Identify which cell holds the provided text, then report its [X, Y] central coordinate. 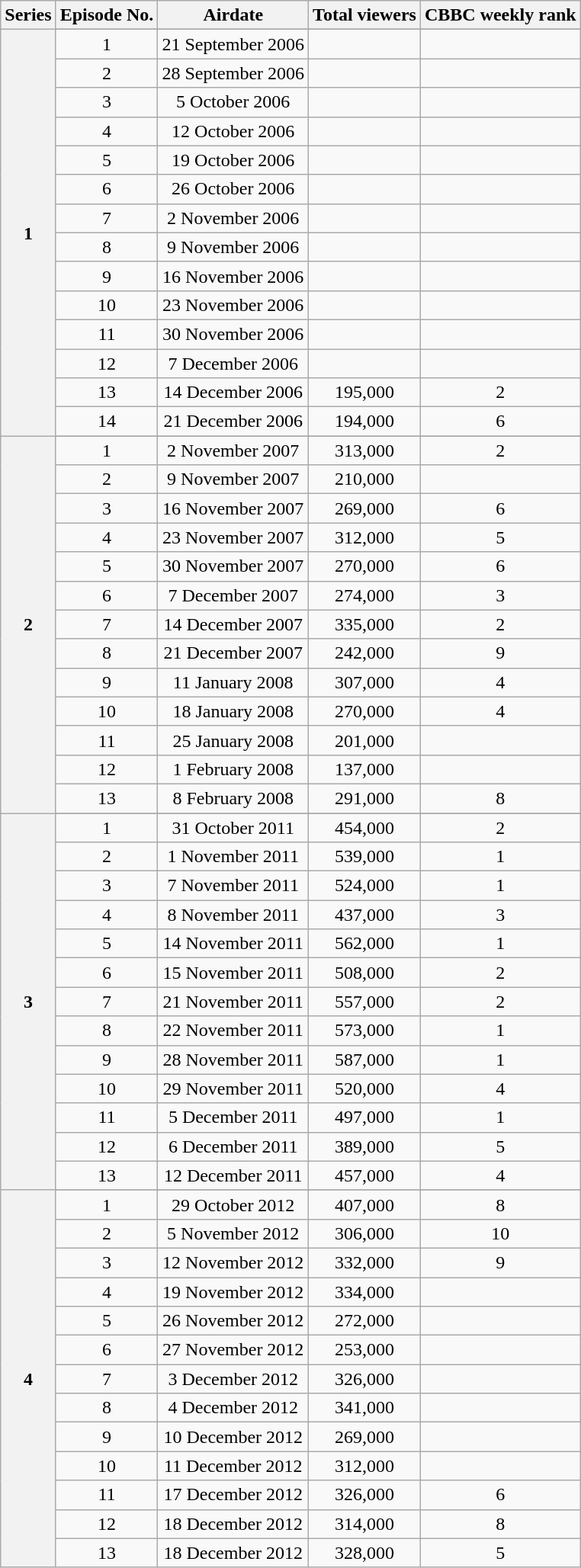
Airdate [233, 15]
23 November 2007 [233, 537]
314,000 [364, 1524]
437,000 [364, 915]
557,000 [364, 1002]
7 November 2011 [233, 886]
524,000 [364, 886]
31 October 2011 [233, 827]
26 October 2006 [233, 189]
14 December 2007 [233, 624]
15 November 2011 [233, 973]
10 December 2012 [233, 1437]
Series [28, 15]
16 November 2007 [233, 508]
137,000 [364, 769]
313,000 [364, 451]
23 November 2006 [233, 305]
242,000 [364, 653]
307,000 [364, 682]
8 November 2011 [233, 915]
29 October 2012 [233, 1204]
21 December 2006 [233, 422]
21 December 2007 [233, 653]
12 October 2006 [233, 131]
497,000 [364, 1117]
Episode No. [107, 15]
5 October 2006 [233, 102]
14 December 2006 [233, 393]
539,000 [364, 857]
8 February 2008 [233, 798]
201,000 [364, 740]
16 November 2006 [233, 276]
5 November 2012 [233, 1233]
CBBC weekly rank [500, 15]
7 December 2006 [233, 364]
587,000 [364, 1060]
21 November 2011 [233, 1002]
573,000 [364, 1031]
18 January 2008 [233, 711]
26 November 2012 [233, 1321]
6 December 2011 [233, 1146]
306,000 [364, 1233]
3 December 2012 [233, 1379]
274,000 [364, 595]
29 November 2011 [233, 1089]
17 December 2012 [233, 1495]
194,000 [364, 422]
2 November 2006 [233, 218]
508,000 [364, 973]
28 November 2011 [233, 1060]
1 November 2011 [233, 857]
11 December 2012 [233, 1466]
30 November 2007 [233, 566]
195,000 [364, 393]
334,000 [364, 1292]
14 [107, 422]
4 December 2012 [233, 1408]
9 November 2007 [233, 479]
12 December 2011 [233, 1175]
5 December 2011 [233, 1117]
27 November 2012 [233, 1350]
19 October 2006 [233, 160]
341,000 [364, 1408]
562,000 [364, 944]
14 November 2011 [233, 944]
457,000 [364, 1175]
454,000 [364, 827]
328,000 [364, 1553]
28 September 2006 [233, 73]
1 February 2008 [233, 769]
30 November 2006 [233, 334]
22 November 2011 [233, 1031]
21 September 2006 [233, 44]
335,000 [364, 624]
12 November 2012 [233, 1262]
11 January 2008 [233, 682]
291,000 [364, 798]
407,000 [364, 1204]
253,000 [364, 1350]
272,000 [364, 1321]
25 January 2008 [233, 740]
7 December 2007 [233, 595]
Total viewers [364, 15]
9 November 2006 [233, 247]
389,000 [364, 1146]
19 November 2012 [233, 1292]
332,000 [364, 1262]
2 November 2007 [233, 451]
210,000 [364, 479]
520,000 [364, 1089]
